Scan for the cell matching the given text and deliver its [X, Y] coordinate at center. 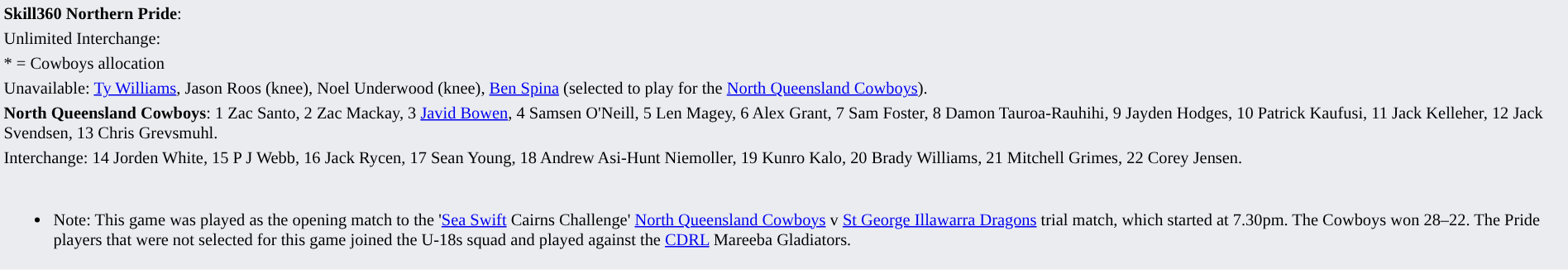
Unavailable: Ty Williams, Jason Roos (knee), Noel Underwood (knee), Ben Spina (selected to play for the North Queensland Cowboys). [784, 88]
* = Cowboys allocation [784, 63]
Skill360 Northern Pride: [784, 13]
Unlimited Interchange: [784, 38]
